Find where the given text appears and provide that cell's center as [x, y] coordinate. 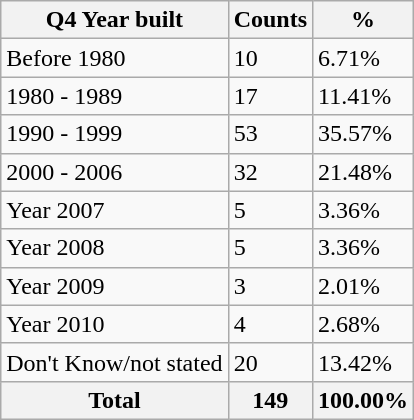
1990 - 1999 [114, 134]
149 [270, 400]
Year 2008 [114, 248]
Q4 Year built [114, 20]
Year 2007 [114, 210]
Year 2010 [114, 324]
2.68% [364, 324]
1980 - 1989 [114, 96]
Year 2009 [114, 286]
32 [270, 172]
Counts [270, 20]
Before 1980 [114, 58]
20 [270, 362]
10 [270, 58]
Don't Know/not stated [114, 362]
Total [114, 400]
11.41% [364, 96]
2000 - 2006 [114, 172]
6.71% [364, 58]
21.48% [364, 172]
35.57% [364, 134]
% [364, 20]
3 [270, 286]
13.42% [364, 362]
17 [270, 96]
53 [270, 134]
100.00% [364, 400]
2.01% [364, 286]
4 [270, 324]
